Pinpoint the cell where the given text exists, returning its [x, y] midpoint coordinate. 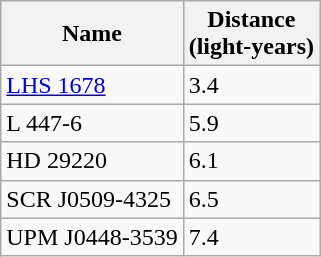
6.1 [251, 161]
7.4 [251, 237]
6.5 [251, 199]
Name [92, 34]
5.9 [251, 123]
SCR J0509-4325 [92, 199]
UPM J0448-3539 [92, 237]
L 447-6 [92, 123]
LHS 1678 [92, 85]
HD 29220 [92, 161]
3.4 [251, 85]
Distance(light-years) [251, 34]
